Pinpoint the cell where the given text exists, returning its (X, Y) midpoint coordinate. 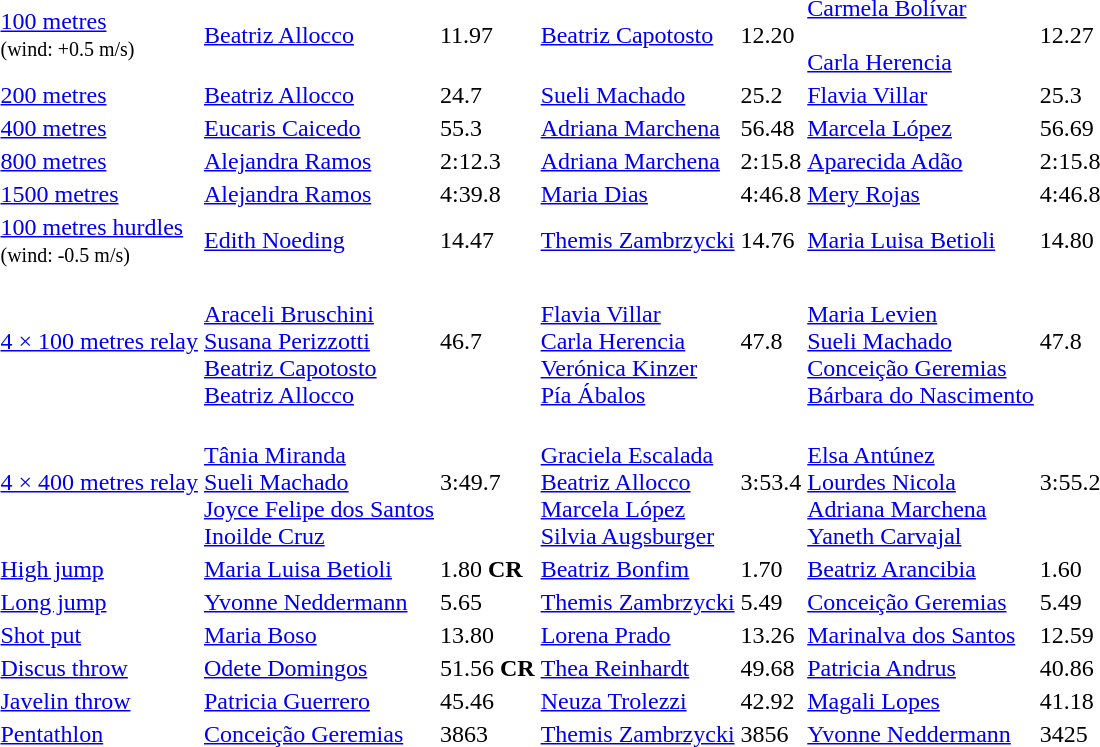
2:15.8 (771, 161)
13.80 (487, 635)
4:39.8 (487, 194)
Conceição Geremias (921, 602)
14.76 (771, 240)
55.3 (487, 128)
49.68 (771, 668)
5.65 (487, 602)
45.46 (487, 701)
Lorena Prado (638, 635)
Thea Reinhardt (638, 668)
4:46.8 (771, 194)
Aparecida Adão (921, 161)
Graciela EscaladaBeatriz AlloccoMarcela LópezSilvia Augsburger (638, 482)
3:49.7 (487, 482)
Mery Rojas (921, 194)
Neuza Trolezzi (638, 701)
Patricia Andrus (921, 668)
Maria LevienSueli MachadoConceição GeremiasBárbara do Nascimento (921, 341)
Tânia MirandaSueli MachadoJoyce Felipe dos SantosInoilde Cruz (318, 482)
42.92 (771, 701)
Elsa AntúnezLourdes NicolaAdriana MarchenaYaneth Carvajal (921, 482)
1.80 CR (487, 569)
Odete Domingos (318, 668)
Marinalva dos Santos (921, 635)
Edith Noeding (318, 240)
25.2 (771, 95)
Patricia Guerrero (318, 701)
51.56 CR (487, 668)
Sueli Machado (638, 95)
Araceli BruschiniSusana PerizzottiBeatriz CapotostoBeatriz Allocco (318, 341)
Marcela López (921, 128)
Flavia Villar (921, 95)
56.48 (771, 128)
Maria Dias (638, 194)
Flavia VillarCarla HerenciaVerónica KinzerPía Ábalos (638, 341)
47.8 (771, 341)
46.7 (487, 341)
Maria Boso (318, 635)
Yvonne Neddermann (318, 602)
13.26 (771, 635)
14.47 (487, 240)
Magali Lopes (921, 701)
Beatriz Bonfim (638, 569)
2:12.3 (487, 161)
1.70 (771, 569)
Beatriz Allocco (318, 95)
Beatriz Arancibia (921, 569)
3:53.4 (771, 482)
24.7 (487, 95)
5.49 (771, 602)
Eucaris Caicedo (318, 128)
